Extract the [X, Y] coordinate from the center of the cell holding the provided text.  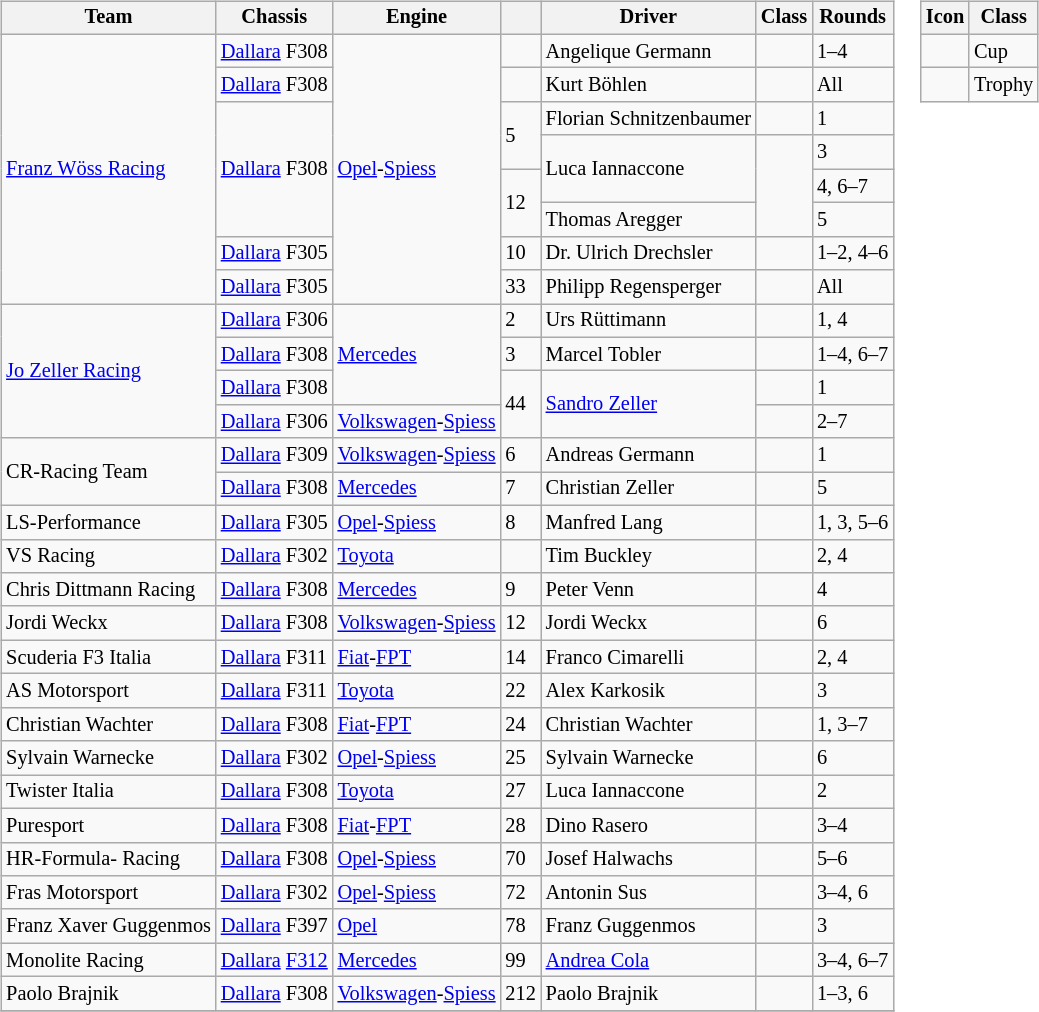
Opel [417, 926]
Peter Venn [648, 590]
24 [520, 724]
1, 4 [852, 321]
Rounds [852, 18]
27 [520, 792]
Franz Guggenmos [648, 926]
Christian Zeller [648, 489]
Franz Wöss Racing [108, 168]
Cup [1004, 51]
Chassis [274, 18]
3–4, 6 [852, 893]
VS Racing [108, 556]
Josef Halwachs [648, 859]
Tim Buckley [648, 556]
7 [520, 489]
1–4, 6–7 [852, 354]
Team [108, 18]
Antonin Sus [648, 893]
Fras Motorsport [108, 893]
33 [520, 287]
Philipp Regensperger [648, 287]
Twister Italia [108, 792]
2–7 [852, 422]
Sandro Zeller [648, 404]
1–3, 6 [852, 994]
Jo Zeller Racing [108, 372]
99 [520, 960]
Kurt Böhlen [648, 85]
9 [520, 590]
Dino Rasero [648, 825]
8 [520, 522]
10 [520, 253]
Engine [417, 18]
1, 3, 5–6 [852, 522]
22 [520, 691]
Dallara F312 [274, 960]
Puresport [108, 825]
Dallara F397 [274, 926]
Thomas Aregger [648, 220]
Franco Cimarelli [648, 657]
78 [520, 926]
Franz Xaver Guggenmos [108, 926]
Driver [648, 18]
Dallara F309 [274, 455]
Chris Dittmann Racing [108, 590]
5–6 [852, 859]
70 [520, 859]
14 [520, 657]
3–4, 6–7 [852, 960]
Alex Karkosik [648, 691]
Trophy [1004, 85]
4, 6–7 [852, 186]
Scuderia F3 Italia [108, 657]
Urs Rüttimann [648, 321]
Manfred Lang [648, 522]
Andreas Germann [648, 455]
CR-Racing Team [108, 472]
212 [520, 994]
72 [520, 893]
HR-Formula- Racing [108, 859]
Monolite Racing [108, 960]
Andrea Cola [648, 960]
44 [520, 404]
1–2, 4–6 [852, 253]
Marcel Tobler [648, 354]
28 [520, 825]
4 [852, 590]
3–4 [852, 825]
Florian Schnitzenbaumer [648, 119]
Icon [945, 18]
Angelique Germann [648, 51]
25 [520, 758]
1–4 [852, 51]
LS-Performance [108, 522]
AS Motorsport [108, 691]
Dr. Ulrich Drechsler [648, 253]
1, 3–7 [852, 724]
